Detect which cell encompasses the target text, then output its [X, Y] center coordinate. 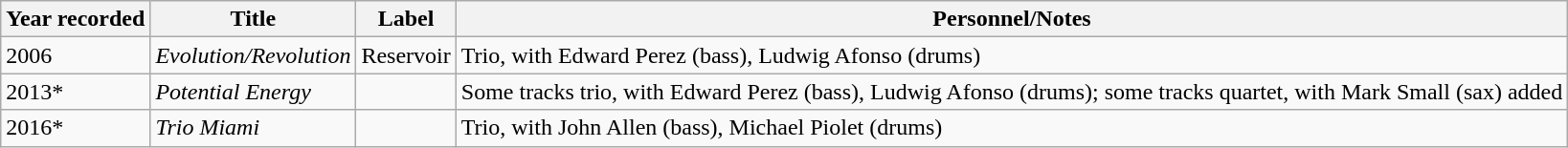
2016* [76, 128]
Some tracks trio, with Edward Perez (bass), Ludwig Afonso (drums); some tracks quartet, with Mark Small (sax) added [1011, 92]
Trio Miami [253, 128]
Reservoir [406, 55]
Title [253, 19]
Personnel/Notes [1011, 19]
2013* [76, 92]
Trio, with Edward Perez (bass), Ludwig Afonso (drums) [1011, 55]
Trio, with John Allen (bass), Michael Piolet (drums) [1011, 128]
Year recorded [76, 19]
2006 [76, 55]
Label [406, 19]
Evolution/Revolution [253, 55]
Potential Energy [253, 92]
